Detect which cell encompasses the target text, then output its [X, Y] center coordinate. 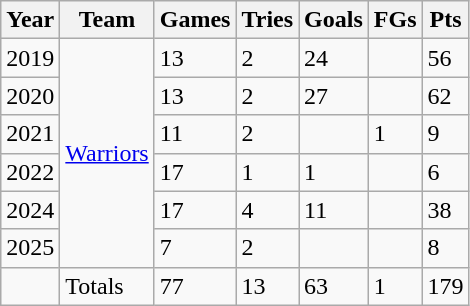
Warriors [107, 153]
2025 [30, 248]
8 [446, 248]
62 [446, 96]
56 [446, 58]
Year [30, 20]
27 [334, 96]
7 [195, 248]
Goals [334, 20]
Team [107, 20]
Totals [107, 286]
9 [446, 134]
77 [195, 286]
179 [446, 286]
63 [334, 286]
Games [195, 20]
6 [446, 172]
24 [334, 58]
38 [446, 210]
4 [268, 210]
Tries [268, 20]
FGs [395, 20]
2021 [30, 134]
2022 [30, 172]
2024 [30, 210]
2020 [30, 96]
2019 [30, 58]
Pts [446, 20]
